Provide the [X, Y] coordinate of the cell's center where the given text is located.  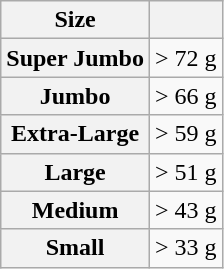
Medium [76, 210]
Extra-Large [76, 134]
Jumbo [76, 96]
> 51 g [186, 172]
> 72 g [186, 58]
> 59 g [186, 134]
Small [76, 248]
> 43 g [186, 210]
> 66 g [186, 96]
Size [76, 20]
Super Jumbo [76, 58]
> 33 g [186, 248]
Large [76, 172]
